From the cell containing the given text, extract its center point as [x, y] coordinate. 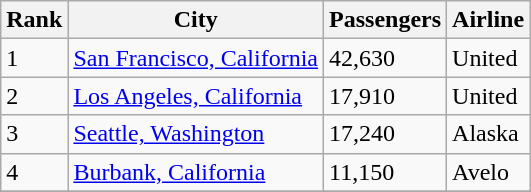
Alaska [488, 134]
4 [34, 172]
City [196, 20]
Avelo [488, 172]
Passengers [386, 20]
3 [34, 134]
Airline [488, 20]
17,910 [386, 96]
2 [34, 96]
San Francisco, California [196, 58]
11,150 [386, 172]
42,630 [386, 58]
Los Angeles, California [196, 96]
Rank [34, 20]
Seattle, Washington [196, 134]
17,240 [386, 134]
Burbank, California [196, 172]
1 [34, 58]
